Return (x, y) of the center of cell containing provided text 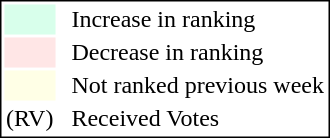
Received Votes (198, 119)
Not ranked previous week (198, 85)
(RV) (29, 119)
Increase in ranking (198, 19)
Decrease in ranking (198, 53)
